Scan for the cell matching the given text and deliver its (x, y) coordinate at center. 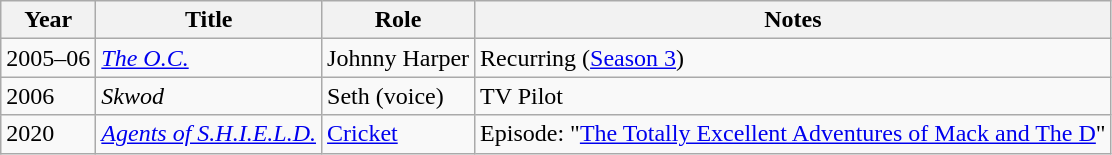
Notes (794, 20)
Seth (voice) (398, 96)
Role (398, 20)
Recurring (Season 3) (794, 58)
Episode: "The Totally Excellent Adventures of Mack and The D" (794, 134)
Title (209, 20)
TV Pilot (794, 96)
Cricket (398, 134)
Johnny Harper (398, 58)
Year (48, 20)
2006 (48, 96)
2020 (48, 134)
2005–06 (48, 58)
The O.C. (209, 58)
Skwod (209, 96)
Agents of S.H.I.E.L.D. (209, 134)
